Return (X, Y) of the center of cell containing provided text 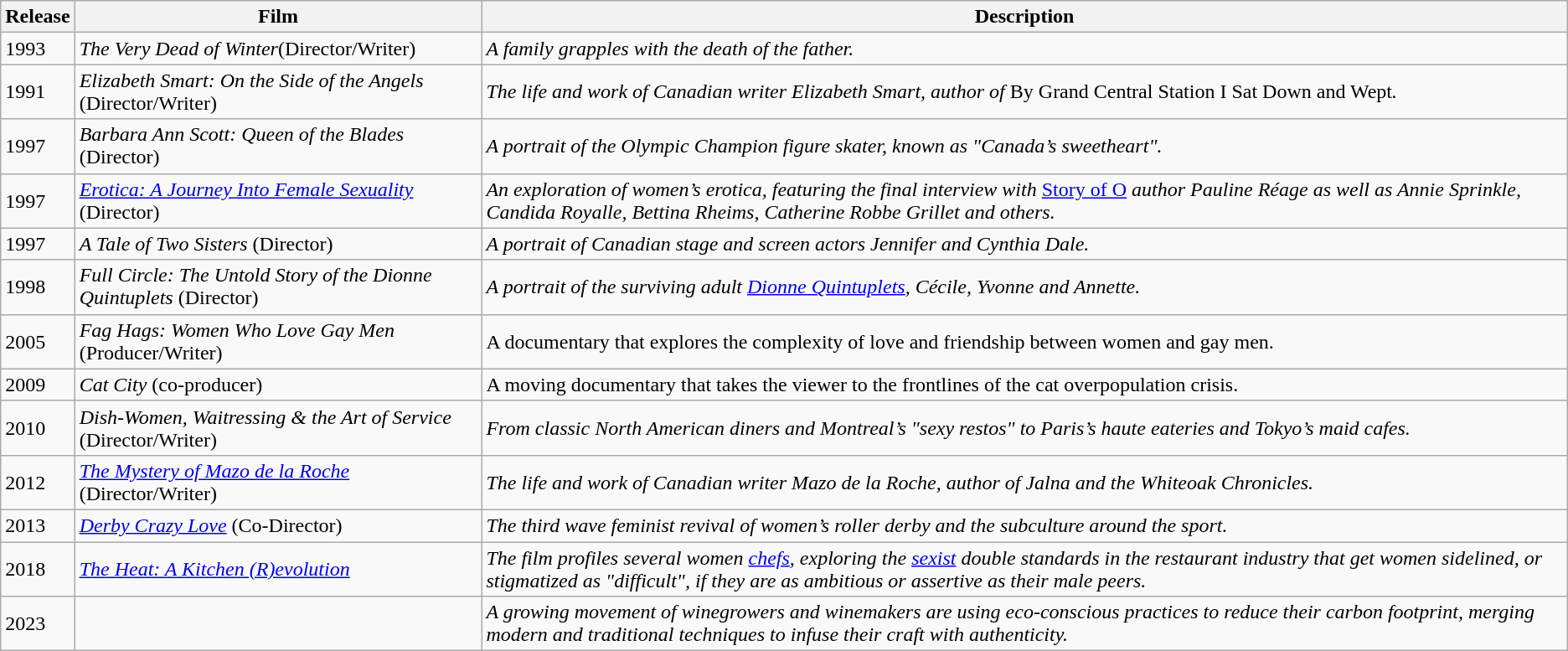
A moving documentary that takes the viewer to the frontlines of the cat overpopulation crisis. (1024, 385)
A family grapples with the death of the father. (1024, 49)
The third wave feminist revival of women’s roller derby and the subculture around the sport. (1024, 525)
From classic North American diners and Montreal’s "sexy restos" to Paris’s haute eateries and Tokyo’s maid cafes. (1024, 427)
2013 (38, 525)
Fag Hags: Women Who Love Gay Men (Producer/Writer) (278, 342)
2012 (38, 483)
2010 (38, 427)
Dish-Women, Waitressing & the Art of Service (Director/Writer) (278, 427)
Barbara Ann Scott: Queen of the Blades (Director) (278, 146)
2005 (38, 342)
Cat City (co-producer) (278, 385)
A Tale of Two Sisters (Director) (278, 244)
1993 (38, 49)
Full Circle: The Untold Story of the Dionne Quintuplets (Director) (278, 287)
1998 (38, 287)
A documentary that explores the complexity of love and friendship between women and gay men. (1024, 342)
A portrait of the Olympic Champion figure skater, known as "Canada’s sweetheart". (1024, 146)
The life and work of Canadian writer Elizabeth Smart, author of By Grand Central Station I Sat Down and Wept. (1024, 92)
Release (38, 17)
A portrait of the surviving adult Dionne Quintuplets, Cécile, Yvonne and Annette. (1024, 287)
1991 (38, 92)
Film (278, 17)
2009 (38, 385)
2023 (38, 623)
Erotica: A Journey Into Female Sexuality (Director) (278, 201)
The life and work of Canadian writer Mazo de la Roche, author of Jalna and the Whiteoak Chronicles. (1024, 483)
The Heat: A Kitchen (R)evolution (278, 568)
The Mystery of Mazo de la Roche (Director/Writer) (278, 483)
The Very Dead of Winter(Director/Writer) (278, 49)
Derby Crazy Love (Co-Director) (278, 525)
Description (1024, 17)
Elizabeth Smart: On the Side of the Angels (Director/Writer) (278, 92)
A portrait of Canadian stage and screen actors Jennifer and Cynthia Dale. (1024, 244)
2018 (38, 568)
